Output the [x, y] coordinate of the center of the cell containing the given text.  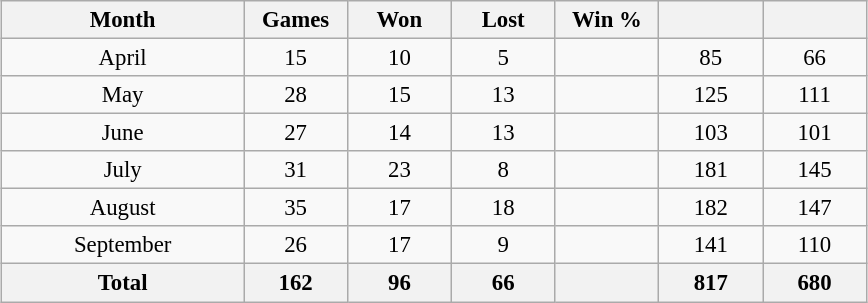
Lost [503, 20]
Month [123, 20]
31 [296, 170]
September [123, 245]
680 [815, 283]
817 [711, 283]
July [123, 170]
28 [296, 95]
85 [711, 58]
April [123, 58]
145 [815, 170]
103 [711, 133]
125 [711, 95]
Total [123, 283]
35 [296, 208]
27 [296, 133]
May [123, 95]
162 [296, 283]
5 [503, 58]
June [123, 133]
101 [815, 133]
August [123, 208]
Won [399, 20]
14 [399, 133]
141 [711, 245]
181 [711, 170]
26 [296, 245]
182 [711, 208]
147 [815, 208]
111 [815, 95]
Win % [607, 20]
Games [296, 20]
23 [399, 170]
9 [503, 245]
18 [503, 208]
110 [815, 245]
8 [503, 170]
96 [399, 283]
10 [399, 58]
